Output the (X, Y) coordinate of the center of the cell containing the given text.  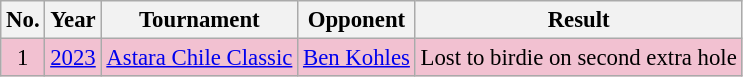
Astara Chile Classic (200, 58)
Tournament (200, 20)
Result (578, 20)
Opponent (357, 20)
Year (73, 20)
Lost to birdie on second extra hole (578, 58)
2023 (73, 58)
Ben Kohles (357, 58)
1 (23, 58)
No. (23, 20)
